Identify which cell holds the provided text, then report its [x, y] central coordinate. 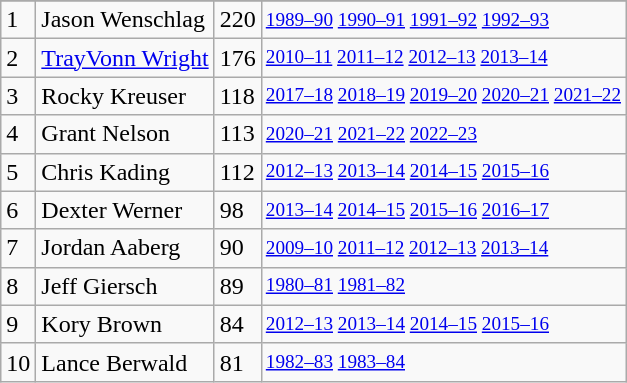
10 [18, 362]
Lance Berwald [125, 362]
4 [18, 134]
9 [18, 324]
84 [238, 324]
Jordan Aaberg [125, 248]
2009–10 2011–12 2012–13 2013–14 [443, 248]
118 [238, 96]
Rocky Kreuser [125, 96]
2010–11 2011–12 2012–13 2013–14 [443, 58]
89 [238, 286]
176 [238, 58]
Grant Nelson [125, 134]
Chris Kading [125, 172]
90 [238, 248]
8 [18, 286]
1980–81 1981–82 [443, 286]
2013–14 2014–15 2015–16 2016–17 [443, 210]
TrayVonn Wright [125, 58]
112 [238, 172]
Kory Brown [125, 324]
220 [238, 20]
1982–83 1983–84 [443, 362]
2017–18 2018–19 2019–20 2020–21 2021–22 [443, 96]
1 [18, 20]
2 [18, 58]
7 [18, 248]
Dexter Werner [125, 210]
6 [18, 210]
113 [238, 134]
5 [18, 172]
3 [18, 96]
Jason Wenschlag [125, 20]
1989–90 1990–91 1991–92 1992–93 [443, 20]
98 [238, 210]
Jeff Giersch [125, 286]
2020–21 2021–22 2022–23 [443, 134]
81 [238, 362]
